Extract the (X, Y) coordinate from the center of the cell holding the provided text.  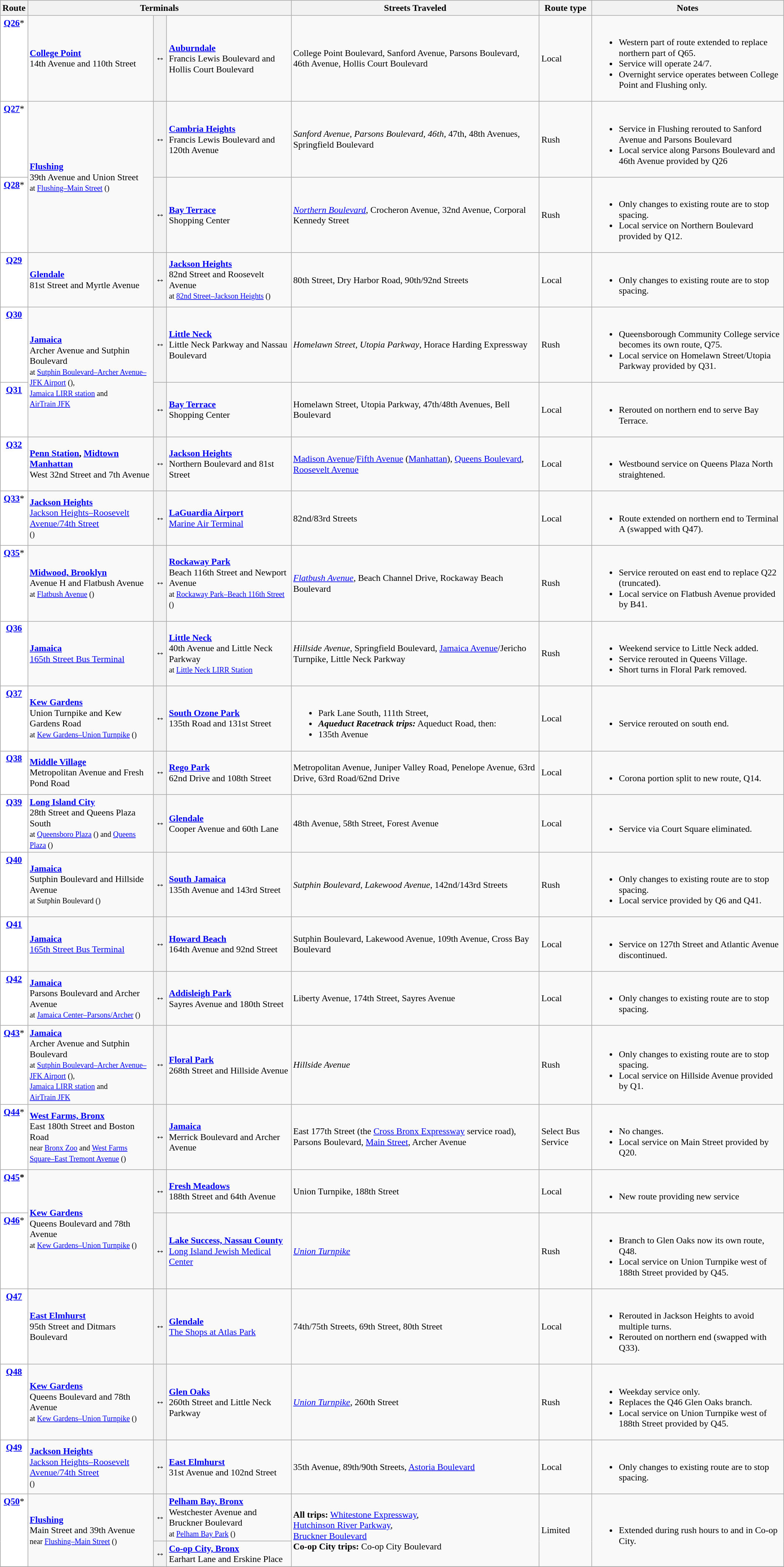
AuburndaleFrancis Lewis Boulevard and Hollis Court Boulevard (229, 59)
South Jamaica135th Avenue and 143rd Street (229, 885)
FlushingMain Street and 39th Avenuenear Flushing–Main Street () (90, 1531)
East 177th Street (the Cross Bronx Expressway service road), Parsons Boulevard, Main Street, Archer Avenue (415, 1137)
All trips: Whitestone Expressway,Hutchinson River Parkway,Bruckner BoulevardCo-op City trips: Co-op City Boulevard (415, 1531)
Q48 (14, 1403)
Only changes to existing route are to stop spacing.Local service provided by Q6 and Q41. (687, 885)
Metropolitan Avenue, Juniper Valley Road, Penelope Avenue, 63rd Drive, 63rd Road/62nd Drive (415, 773)
West Farms, BronxEast 180th Street and Boston Roadnear Bronx Zoo and West Farms Square–East Tremont Avenue () (90, 1137)
Q28* (14, 215)
Q47 (14, 1327)
GlendaleThe Shops at Atlas Park (229, 1327)
Q39 (14, 823)
Fresh Meadows188th Street and 64th Avenue (229, 1191)
Hillside Avenue, Springfield Boulevard, Jamaica Avenue/Jericho Turnpike, Little Neck Parkway (415, 653)
Only changes to existing route are to stop spacing.Local service on Hillside Avenue provided by Q1. (687, 1066)
JamaicaArcher Avenue and Sutphin Boulevardat Sutphin Boulevard–Archer Avenue–JFK Airport (),Jamaica LIRR station and AirTrain JFK (90, 1066)
Q44* (14, 1137)
Q36 (14, 653)
Park Lane South, 111th Street,Aqueduct Racetrack trips: Aqueduct Road, then:135th Avenue (415, 718)
Corona portion split to new route, Q14. (687, 773)
Glendale81st Street and Myrtle Avenue (90, 280)
Pelham Bay, BronxWestchester Avenue and Bruckner Boulevardat Pelham Bay Park () (229, 1518)
Homelawn Street, Utopia Parkway, Horace Harding Expressway (415, 345)
East Elmhurst95th Street and Ditmars Boulevard (90, 1327)
Streets Traveled (415, 8)
Little Neck Little Neck Parkway and Nassau Boulevard (229, 345)
Union Turnpike, 188th Street (415, 1191)
Q31 (14, 410)
Q40 (14, 885)
Northern Boulevard, Crocheron Avenue, 32nd Avenue, Corporal Kennedy Street (415, 215)
South Ozone Park 135th Road and 131st Street (229, 718)
Queensborough Community College service becomes its own route, Q75.Local service on Homelawn Street/Utopia Parkway provided by Q31. (687, 345)
Only changes to existing route are to stop spacing.Local service on Northern Boulevard provided by Q12. (687, 215)
Rockaway ParkBeach 116th Street and Newport Avenueat Rockaway Park–Beach 116th Street () (229, 584)
35th Avenue, 89th/90th Streets, Astoria Boulevard (415, 1467)
Jamaica 165th Street Bus Terminal (90, 944)
Sutphin Boulevard, Lakewood Avenue, 142nd/143rd Streets (415, 885)
Jackson Heights82nd Street and Roosevelt Avenueat 82nd Street–Jackson Heights () (229, 280)
Q27* (14, 140)
Sanford Avenue, Parsons Boulevard, 46th, 47th, 48th Avenues, Springfield Boulevard (415, 140)
JamaicaMerrick Boulevard and Archer Avenue (229, 1137)
82nd/83rd Streets (415, 519)
Q42 (14, 999)
Jackson HeightsNorthern Boulevard and 81st Street (229, 464)
Co-op City, BronxEarhart Lane and Erskine Place (229, 1554)
Hillside Avenue (415, 1066)
Addisleigh ParkSayres Avenue and 180th Street (229, 999)
Q46* (14, 1251)
Middle VillageMetropolitan Avenue and Fresh Pond Road (90, 773)
JamaicaArcher Avenue and Sutphin Boulevard at Sutphin Boulevard–Archer Avenue–JFK Airport (),Jamaica LIRR station and AirTrain JFK (90, 372)
Branch to Glen Oaks now its own route, Q48.Local service on Union Turnpike west of 188th Street provided by Q45. (687, 1251)
Madison Avenue/Fifth Avenue (Manhattan), Queens Boulevard, Roosevelt Avenue (415, 464)
48th Avenue, 58th Street, Forest Avenue (415, 823)
Q33* (14, 519)
Lake Success, Nassau CountyLong Island Jewish Medical Center (229, 1251)
Service via Court Square eliminated. (687, 823)
Service in Flushing rerouted to Sanford Avenue and Parsons BoulevardLocal service along Parsons Boulevard and 46th Avenue provided by Q26 (687, 140)
Notes (687, 8)
Jamaica165th Street Bus Terminal (90, 653)
Extended during rush hours to and in Co-op City. (687, 1531)
Weekday service only.Replaces the Q46 Glen Oaks branch.Local service on Union Turnpike west of 188th Street provided by Q45. (687, 1403)
Service rerouted on east end to replace Q22 (truncated).Local service on Flatbush Avenue provided by B41. (687, 584)
Liberty Avenue, 174th Street, Sayres Avenue (415, 999)
Q37 (14, 718)
GlendaleCooper Avenue and 60th Lane (229, 823)
Q32 (14, 464)
Q45* (14, 1191)
Select Bus Service (565, 1137)
Little Neck40th Avenue and Little Neck Parkwayat Little Neck LIRR Station (229, 653)
Q43* (14, 1066)
Penn Station, Midtown ManhattanWest 32nd Street and 7th Avenue (90, 464)
Kew GardensUnion Turnpike and Kew Gardens Roadat Kew Gardens–Union Turnpike () (90, 718)
College Point14th Avenue and 110th Street (90, 59)
Q26* (14, 59)
Homelawn Street, Utopia Parkway, 47th/48th Avenues, Bell Boulevard (415, 410)
Terminals (159, 8)
Q41 (14, 944)
80th Street, Dry Harbor Road, 90th/92nd Streets (415, 280)
JamaicaSutphin Boulevard and Hillside Avenueat Sutphin Boulevard () (90, 885)
Route (14, 8)
Q35* (14, 584)
Union Turnpike (415, 1251)
Rego Park62nd Drive and 108th Street (229, 773)
Glen Oaks260th Street and Little Neck Parkway (229, 1403)
Weekend service to Little Neck added.Service rerouted in Queens Village.Short turns in Floral Park removed. (687, 653)
Q29 (14, 280)
Westbound service on Queens Plaza North straightened. (687, 464)
Cambria HeightsFrancis Lewis Boulevard and 120th Avenue (229, 140)
Floral Park268th Street and Hillside Avenue (229, 1066)
Long Island City28th Street and Queens Plaza Southat Queensboro Plaza () and Queens Plaza () (90, 823)
Rerouted in Jackson Heights to avoid multiple turns.Rerouted on northern end (swapped with Q33). (687, 1327)
Q30 (14, 345)
No changes.Local service on Main Street provided by Q20. (687, 1137)
Union Turnpike, 260th Street (415, 1403)
Route type (565, 8)
Q38 (14, 773)
JamaicaParsons Boulevard and Archer Avenueat Jamaica Center–Parsons/Archer () (90, 999)
Flushing39th Avenue and Union Streetat Flushing–Main Street () (90, 177)
LaGuardia AirportMarine Air Terminal (229, 519)
74th/75th Streets, 69th Street, 80th Street (415, 1327)
Route extended on northern end to Terminal A (swapped with Q47). (687, 519)
Service rerouted on south end. (687, 718)
Service on 127th Street and Atlantic Avenue discontinued. (687, 944)
Howard Beach164th Avenue and 92nd Street (229, 944)
Flatbush Avenue, Beach Channel Drive, Rockaway Beach Boulevard (415, 584)
Sutphin Boulevard, Lakewood Avenue, 109th Avenue, Cross Bay Boulevard (415, 944)
Rerouted on northern end to serve Bay Terrace. (687, 410)
Midwood, BrooklynAvenue H and Flatbush Avenueat Flatbush Avenue () (90, 584)
Q50* (14, 1531)
Limited (565, 1531)
College Point Boulevard, Sanford Avenue, Parsons Boulevard, 46th Avenue, Hollis Court Boulevard (415, 59)
Q49 (14, 1467)
New route providing new service (687, 1191)
East Elmhurst31st Avenue and 102nd Street (229, 1467)
